Extract the [X, Y] coordinate from the center of the cell holding the provided text.  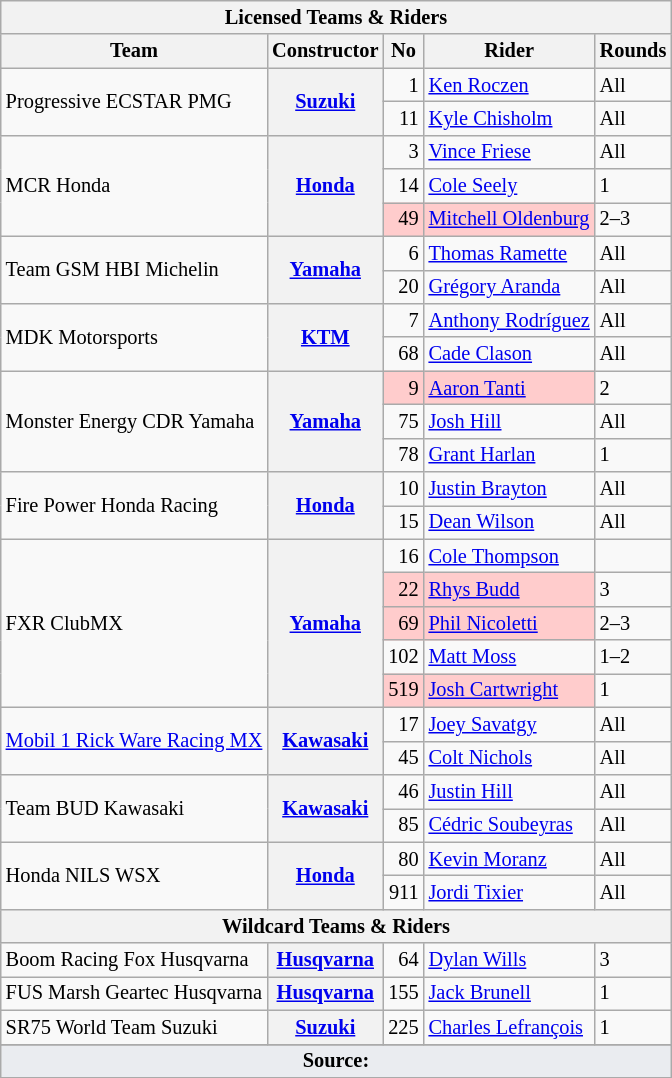
Team BUD Kawasaki [134, 808]
6 [403, 253]
Cole Thompson [510, 556]
64 [403, 960]
Justin Brayton [510, 489]
Colt Nichols [510, 758]
Cédric Soubeyras [510, 825]
Wildcard Teams & Riders [336, 926]
Boom Racing Fox Husqvarna [134, 960]
Matt Moss [510, 657]
Charles Lefrançois [510, 1027]
911 [403, 892]
Progressive ECSTAR PMG [134, 102]
15 [403, 522]
Josh Cartwright [510, 690]
7 [403, 320]
Constructor [325, 51]
Justin Hill [510, 791]
Rounds [634, 51]
Monster Energy CDR Yamaha [134, 422]
17 [403, 724]
14 [403, 186]
46 [403, 791]
SR75 World Team Suzuki [134, 1027]
85 [403, 825]
49 [403, 219]
75 [403, 421]
80 [403, 859]
Rhys Budd [510, 589]
Rider [510, 51]
Mitchell Oldenburg [510, 219]
Vince Friese [510, 152]
Joey Savatgy [510, 724]
Dean Wilson [510, 522]
Jordi Tixier [510, 892]
45 [403, 758]
Licensed Teams & Riders [336, 17]
68 [403, 354]
Josh Hill [510, 421]
155 [403, 993]
225 [403, 1027]
20 [403, 287]
Grégory Aranda [510, 287]
Source: [336, 1061]
Grant Harlan [510, 455]
16 [403, 556]
No [403, 51]
Ken Roczen [510, 85]
Jack Brunell [510, 993]
102 [403, 657]
11 [403, 118]
FUS Marsh Geartec Husqvarna [134, 993]
Aaron Tanti [510, 388]
1–2 [634, 657]
MCR Honda [134, 186]
Phil Nicoletti [510, 623]
Team GSM HBI Michelin [134, 270]
78 [403, 455]
Dylan Wills [510, 960]
KTM [325, 336]
69 [403, 623]
MDK Motorsports [134, 336]
519 [403, 690]
Fire Power Honda Racing [134, 506]
Cole Seely [510, 186]
FXR ClubMX [134, 623]
Thomas Ramette [510, 253]
Kyle Chisholm [510, 118]
10 [403, 489]
Mobil 1 Rick Ware Racing MX [134, 740]
Kevin Moranz [510, 859]
Honda NILS WSX [134, 876]
Team [134, 51]
22 [403, 589]
2 [634, 388]
Anthony Rodríguez [510, 320]
9 [403, 388]
Cade Clason [510, 354]
